Find where the given text appears and provide that cell's center as [x, y] coordinate. 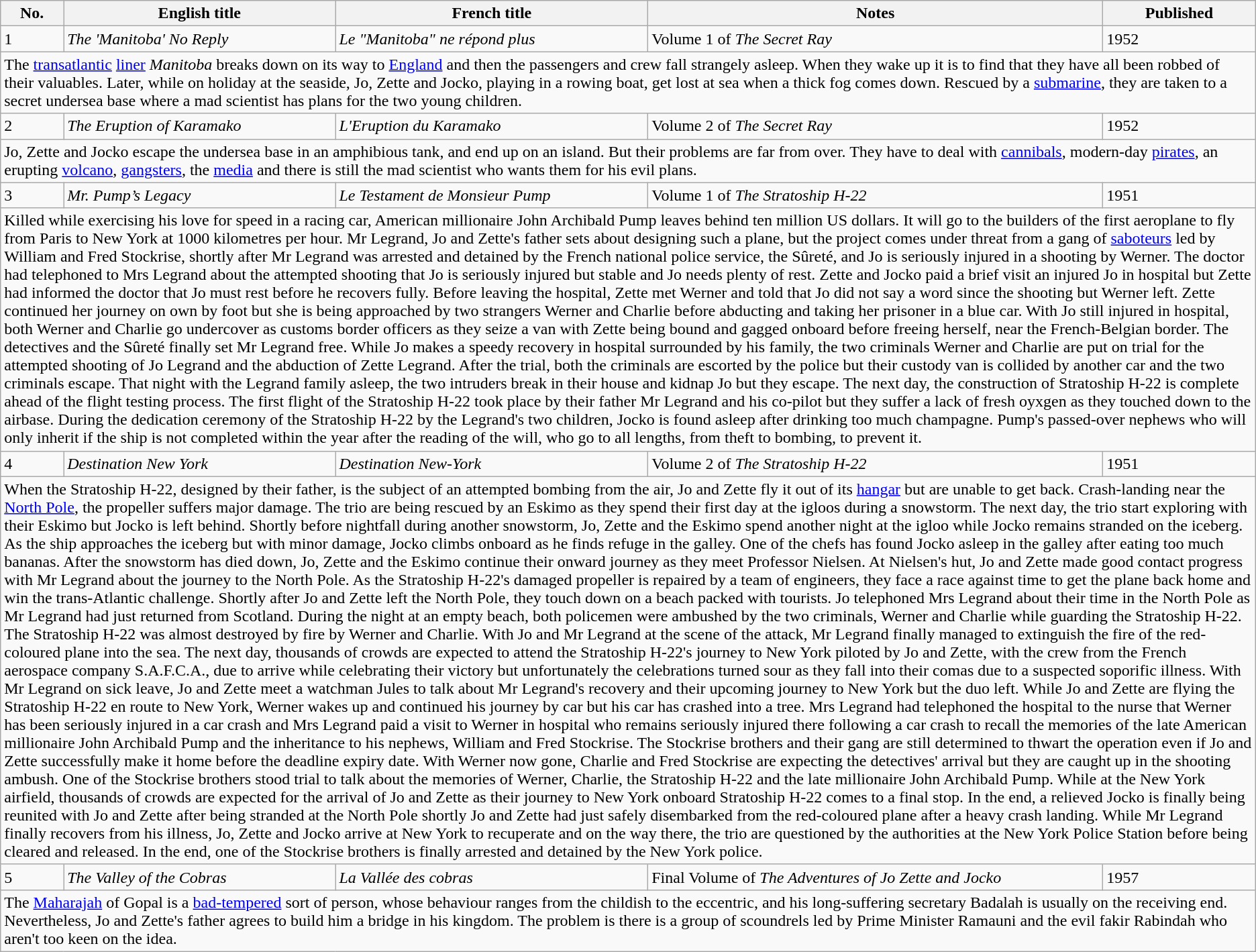
French title [492, 13]
Volume 2 of The Secret Ray [876, 126]
Destination New York [200, 464]
3 [32, 195]
4 [32, 464]
La Vallée des cobras [492, 877]
Volume 2 of The Stratoship H-22 [876, 464]
No. [32, 13]
Mr. Pump’s Legacy [200, 195]
Volume 1 of The Secret Ray [876, 39]
Published [1180, 13]
The Eruption of Karamako [200, 126]
English title [200, 13]
5 [32, 877]
The Valley of the Cobras [200, 877]
Final Volume of The Adventures of Jo Zette and Jocko [876, 877]
Volume 1 of The Stratoship H-22 [876, 195]
The 'Manitoba' No Reply [200, 39]
Notes [876, 13]
L'Eruption du Karamako [492, 126]
Destination New-York [492, 464]
Le Testament de Monsieur Pump [492, 195]
Le "Manitoba" ne répond plus [492, 39]
1957 [1180, 877]
2 [32, 126]
1 [32, 39]
